Capture the cell that displays the provided text and extract its (X, Y) central coordinate. 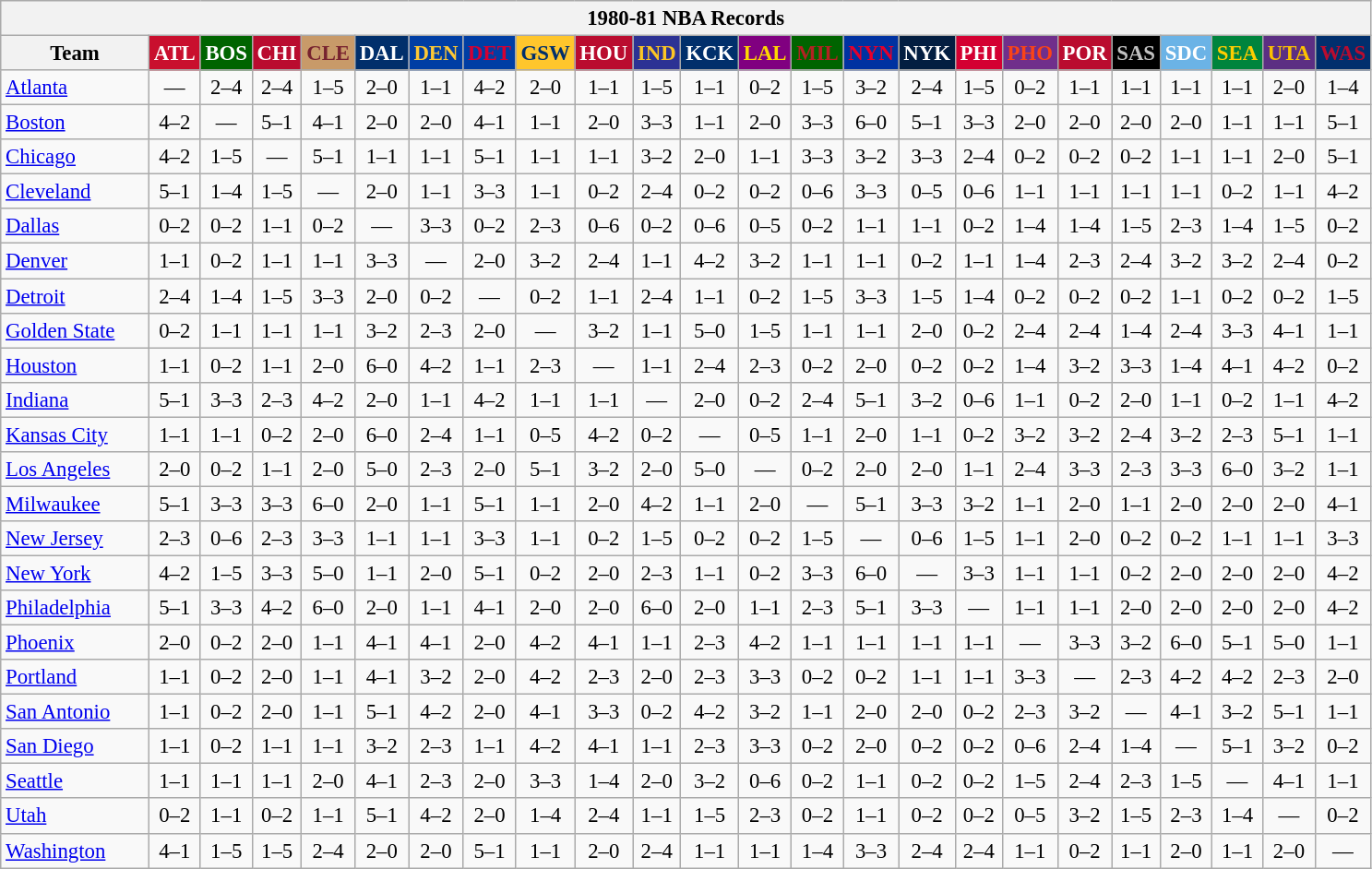
Utah (76, 816)
Washington (76, 851)
BOS (226, 54)
Denver (76, 261)
CLE (328, 54)
Cleveland (76, 192)
Indiana (76, 399)
New Jersey (76, 539)
ATL (174, 54)
DEN (435, 54)
New York (76, 573)
PHO (1030, 54)
Los Angeles (76, 470)
Phoenix (76, 643)
IND (657, 54)
Boston (76, 123)
Atlanta (76, 88)
GSW (545, 54)
MIL (817, 54)
CHI (277, 54)
LAL (764, 54)
San Antonio (76, 712)
Milwaukee (76, 504)
Houston (76, 365)
Team (76, 54)
SDC (1186, 54)
Detroit (76, 296)
Philadelphia (76, 608)
DAL (382, 54)
UTA (1288, 54)
DET (489, 54)
Dallas (76, 226)
San Diego (76, 746)
POR (1085, 54)
KCK (710, 54)
NYK (926, 54)
1980-81 NBA Records (686, 18)
Golden State (76, 330)
NYN (871, 54)
SAS (1136, 54)
Kansas City (76, 434)
HOU (603, 54)
Seattle (76, 781)
Chicago (76, 157)
Portland (76, 677)
WAS (1342, 54)
PHI (978, 54)
SEA (1238, 54)
